Pinpoint the cell where the given text exists, returning its [x, y] midpoint coordinate. 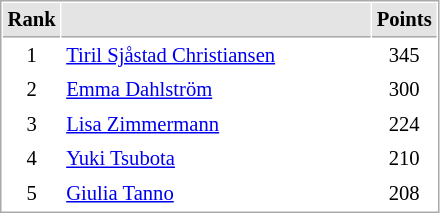
Rank [32, 20]
Emma Dahlström [216, 90]
4 [32, 158]
Points [404, 20]
3 [32, 124]
Lisa Zimmermann [216, 124]
Yuki Tsubota [216, 158]
Tiril Sjåstad Christiansen [216, 56]
5 [32, 194]
345 [404, 56]
208 [404, 194]
1 [32, 56]
300 [404, 90]
2 [32, 90]
224 [404, 124]
Giulia Tanno [216, 194]
210 [404, 158]
